Locate the cell with the specified text and output its [X, Y] center coordinate. 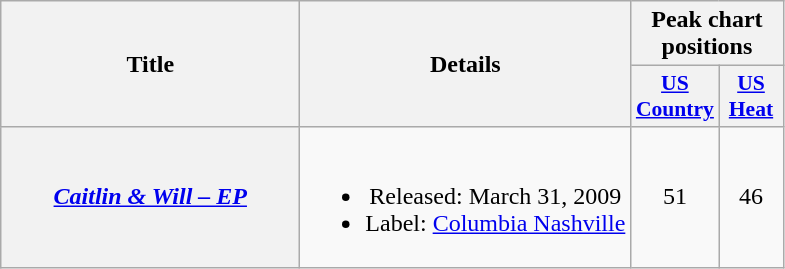
46 [751, 197]
Details [466, 64]
51 [675, 197]
US Country [675, 96]
Caitlin & Will – EP [150, 197]
USHeat [751, 96]
Released: March 31, 2009Label: Columbia Nashville [466, 197]
Peak chart positions [707, 34]
Title [150, 64]
